Extract the [x, y] coordinate from the center of the cell holding the provided text.  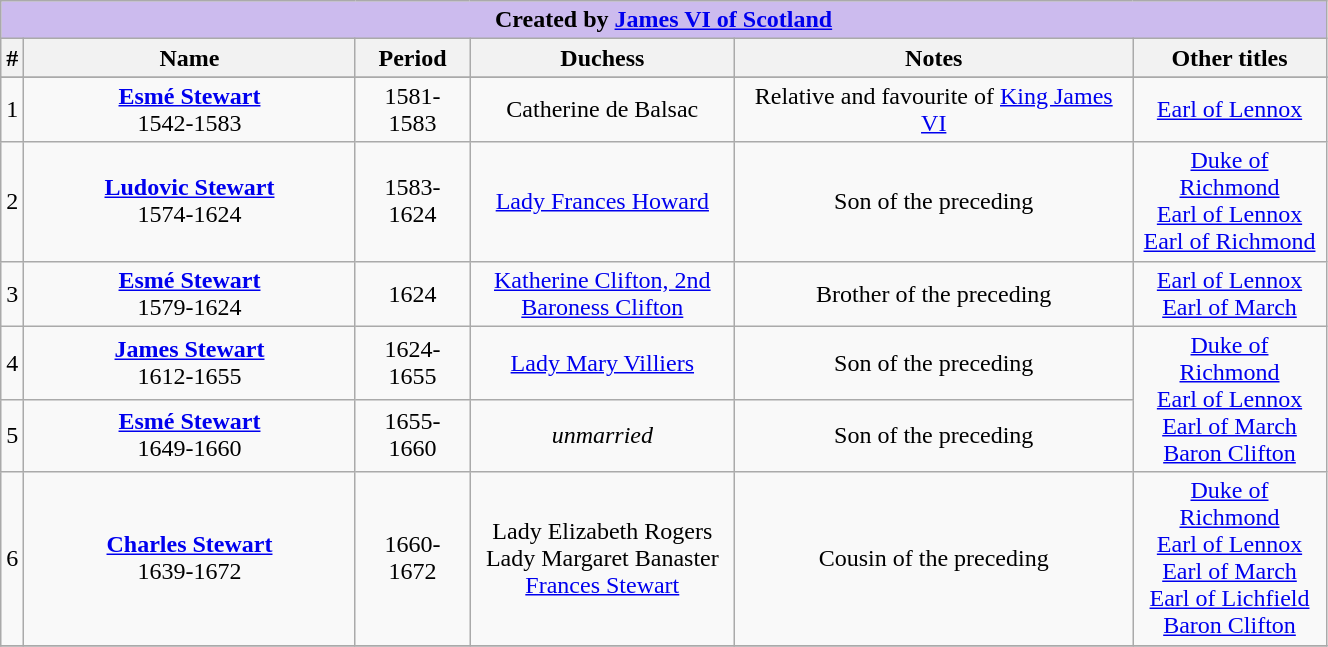
1624-1655 [412, 362]
Esmé Stewart1649-1660 [190, 436]
Name [190, 58]
1581-1583 [412, 110]
Earl of Lennox [1230, 110]
Lady Frances Howard [602, 202]
Katherine Clifton, 2nd Baroness Clifton [602, 294]
Duke of RichmondEarl of LennoxEarl of Richmond [1230, 202]
Duke of RichmondEarl of LennoxEarl of March Earl of LichfieldBaron Clifton [1230, 558]
Created by James VI of Scotland [664, 20]
Relative and favourite of King James VI [934, 110]
6 [12, 558]
5 [12, 436]
1655-1660 [412, 436]
1583-1624 [412, 202]
Period [412, 58]
Lady Mary Villiers [602, 362]
Duke of RichmondEarl of LennoxEarl of MarchBaron Clifton [1230, 399]
unmarried [602, 436]
Ludovic Stewart1574-1624 [190, 202]
1 [12, 110]
James Stewart1612-1655 [190, 362]
3 [12, 294]
1660-1672 [412, 558]
Earl of LennoxEarl of March [1230, 294]
Esmé Stewart1579-1624 [190, 294]
Duchess [602, 58]
Catherine de Balsac [602, 110]
1624 [412, 294]
Cousin of the preceding [934, 558]
4 [12, 362]
# [12, 58]
Esmé Stewart1542-1583 [190, 110]
Other titles [1230, 58]
Charles Stewart1639-1672 [190, 558]
2 [12, 202]
Brother of the preceding [934, 294]
Notes [934, 58]
Lady Elizabeth RogersLady Margaret BanasterFrances Stewart [602, 558]
